Detect which cell encompasses the target text, then output its (x, y) center coordinate. 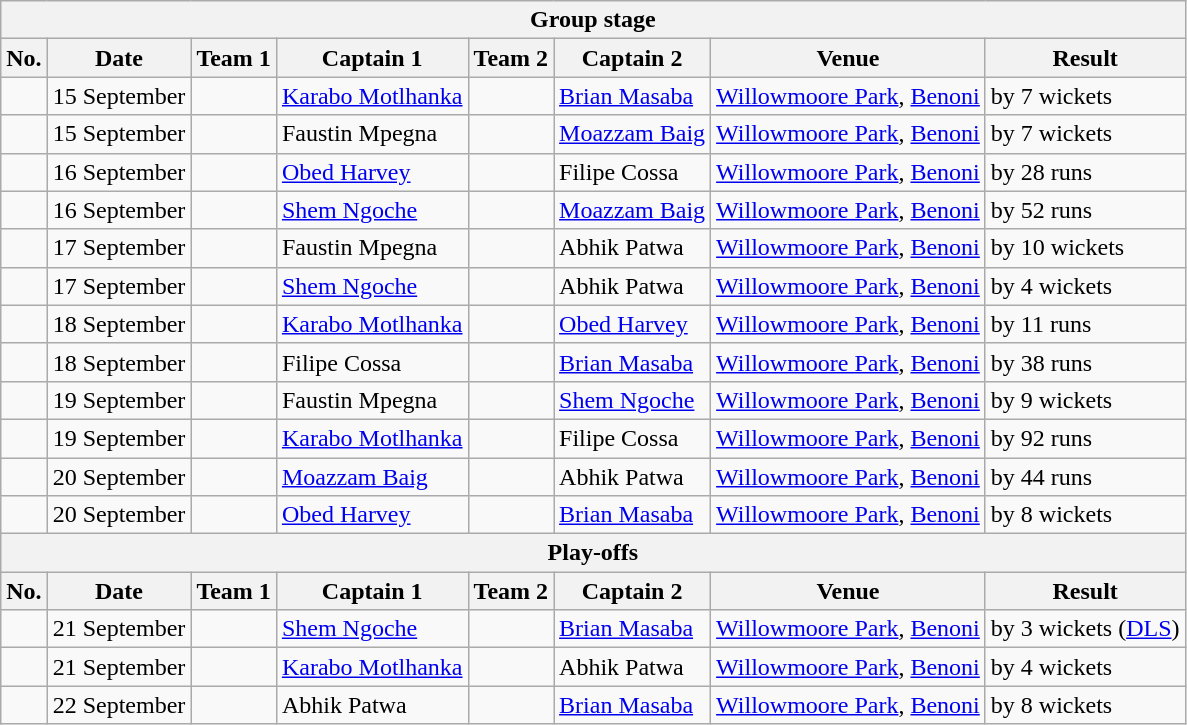
Play-offs (593, 553)
Group stage (593, 20)
by 28 runs (1085, 172)
by 9 wickets (1085, 400)
by 52 runs (1085, 210)
by 44 runs (1085, 477)
by 38 runs (1085, 362)
by 3 wickets (DLS) (1085, 629)
by 10 wickets (1085, 248)
by 11 runs (1085, 324)
by 92 runs (1085, 438)
22 September (119, 705)
